Detect which cell encompasses the target text, then output its [X, Y] center coordinate. 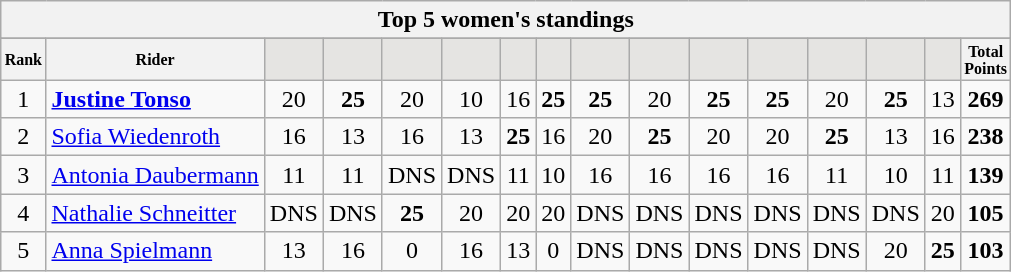
Rank [24, 60]
105 [986, 213]
238 [986, 137]
4 [24, 213]
Antonia Daubermann [155, 175]
TotalPoints [986, 60]
5 [24, 251]
Nathalie Schneitter [155, 213]
269 [986, 99]
2 [24, 137]
103 [986, 251]
Top 5 women's standings [506, 20]
3 [24, 175]
Rider [155, 60]
Justine Tonso [155, 99]
139 [986, 175]
Anna Spielmann [155, 251]
Sofia Wiedenroth [155, 137]
1 [24, 99]
